Find where the given text appears and provide that cell's center as [X, Y] coordinate. 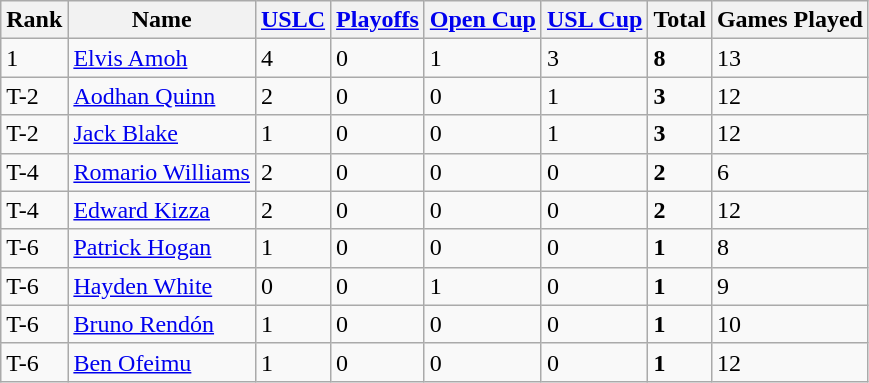
Patrick Hogan [162, 248]
Romario Williams [162, 172]
Games Played [790, 20]
Ben Ofeimu [162, 362]
Elvis Amoh [162, 58]
USLC [292, 20]
Bruno Rendón [162, 324]
4 [292, 58]
13 [790, 58]
Hayden White [162, 286]
Jack Blake [162, 134]
10 [790, 324]
Rank [34, 20]
9 [790, 286]
Open Cup [482, 20]
6 [790, 172]
Edward Kizza [162, 210]
Aodhan Quinn [162, 96]
Total [680, 20]
Name [162, 20]
USL Cup [594, 20]
Playoffs [378, 20]
